Determine the [X, Y] coordinate at the center of the cell enclosing the given text.  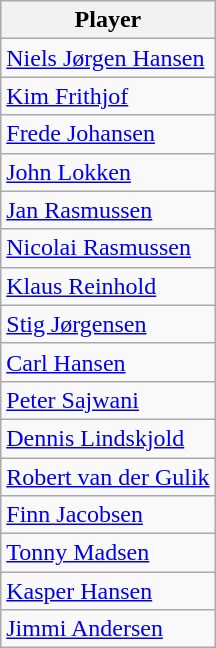
John Lokken [108, 172]
Stig Jørgensen [108, 324]
Nicolai Rasmussen [108, 248]
Jimmi Andersen [108, 629]
Carl Hansen [108, 362]
Player [108, 20]
Niels Jørgen Hansen [108, 58]
Dennis Lindskjold [108, 438]
Finn Jacobsen [108, 515]
Frede Johansen [108, 134]
Peter Sajwani [108, 400]
Kasper Hansen [108, 591]
Jan Rasmussen [108, 210]
Tonny Madsen [108, 553]
Kim Frithjof [108, 96]
Klaus Reinhold [108, 286]
Robert van der Gulik [108, 477]
